Find where the given text appears and provide that cell's center as [x, y] coordinate. 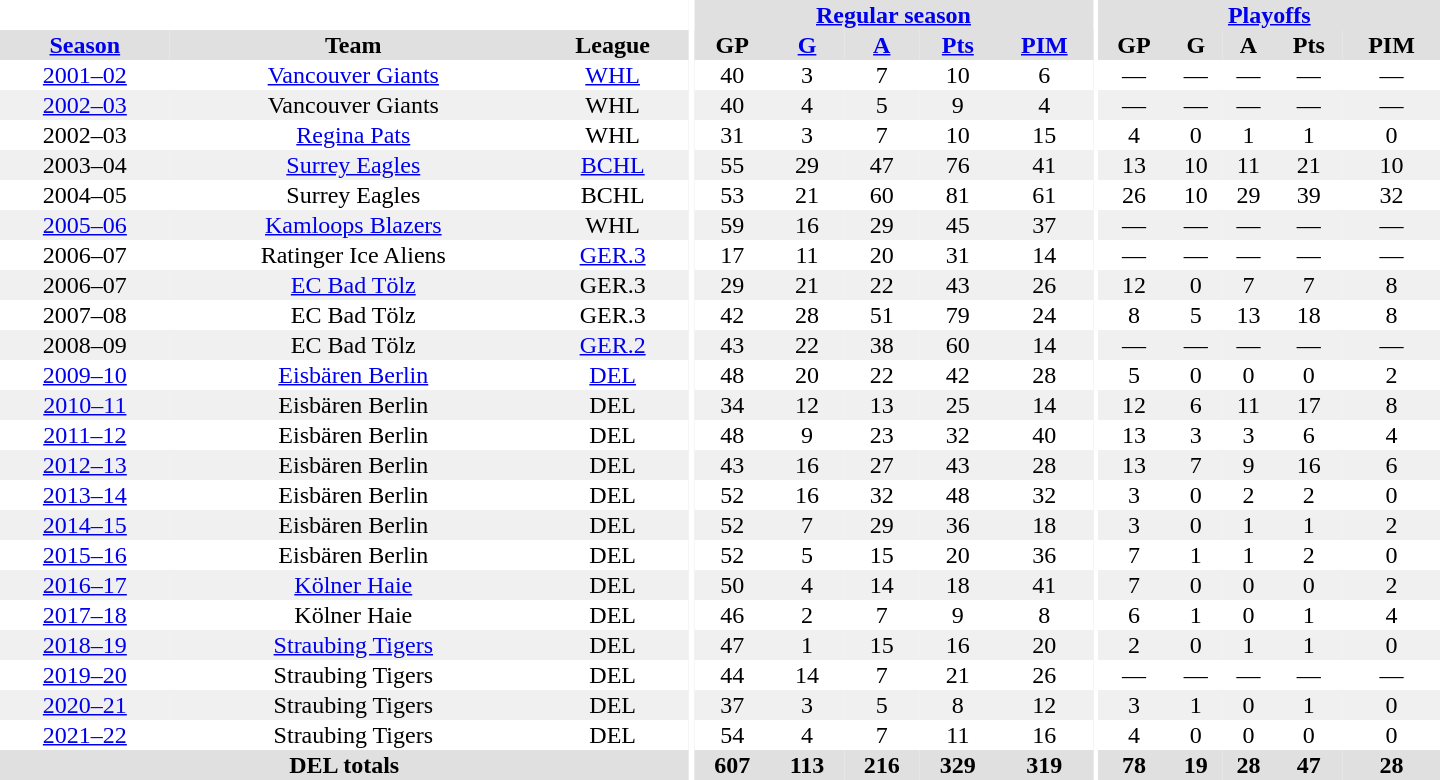
2009–10 [85, 375]
Regular season [894, 15]
2016–17 [85, 585]
25 [958, 405]
81 [958, 195]
Ratinger Ice Aliens [354, 255]
2014–15 [85, 525]
34 [732, 405]
50 [732, 585]
Regina Pats [354, 135]
607 [732, 765]
27 [882, 465]
League [612, 45]
329 [958, 765]
2019–20 [85, 675]
2013–14 [85, 495]
46 [732, 615]
55 [732, 165]
59 [732, 225]
19 [1196, 765]
61 [1044, 195]
53 [732, 195]
113 [807, 765]
2007–08 [85, 315]
2020–21 [85, 705]
79 [958, 315]
38 [882, 345]
Season [85, 45]
2001–02 [85, 75]
2021–22 [85, 735]
319 [1044, 765]
2003–04 [85, 165]
2017–18 [85, 615]
54 [732, 735]
2008–09 [85, 345]
2011–12 [85, 435]
76 [958, 165]
44 [732, 675]
2015–16 [85, 555]
2018–19 [85, 645]
216 [882, 765]
23 [882, 435]
39 [1309, 195]
2010–11 [85, 405]
GER.2 [612, 345]
2005–06 [85, 225]
45 [958, 225]
Team [354, 45]
24 [1044, 315]
Playoffs [1270, 15]
2012–13 [85, 465]
Kamloops Blazers [354, 225]
DEL totals [344, 765]
78 [1134, 765]
2004–05 [85, 195]
51 [882, 315]
